Provide the (X, Y) coordinate of the cell's center where the given text is located.  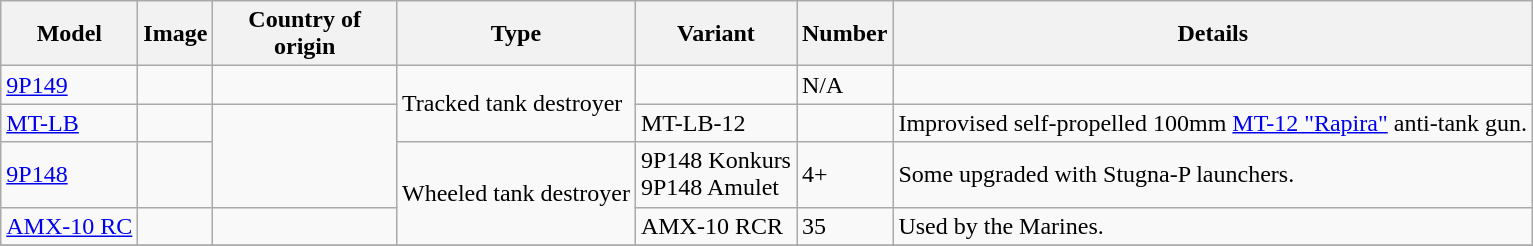
Used by the Marines. (1213, 226)
Improvised self-propelled 100mm MT-12 "Rapira" anti-tank gun. (1213, 123)
Variant (716, 34)
4+ (844, 174)
9P149 (70, 85)
Some upgraded with Stugna-P launchers. (1213, 174)
Tracked tank destroyer (516, 104)
35 (844, 226)
AMX-10 RCR (716, 226)
9P148 Konkurs 9P148 Amulet (716, 174)
MT-LB (70, 123)
MT-LB-12 (716, 123)
Number (844, 34)
AMX-10 RC (70, 226)
Model (70, 34)
Image (176, 34)
Details (1213, 34)
Country of origin (305, 34)
9P148 (70, 174)
N/A (844, 85)
Wheeled tank destroyer (516, 194)
Type (516, 34)
